Locate the cell with the specified text and output its (x, y) center coordinate. 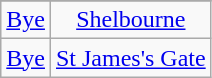
Shelbourne (130, 20)
St James's Gate (130, 58)
